For the text-containing cell, return its midpoint in [x, y] coordinate format. 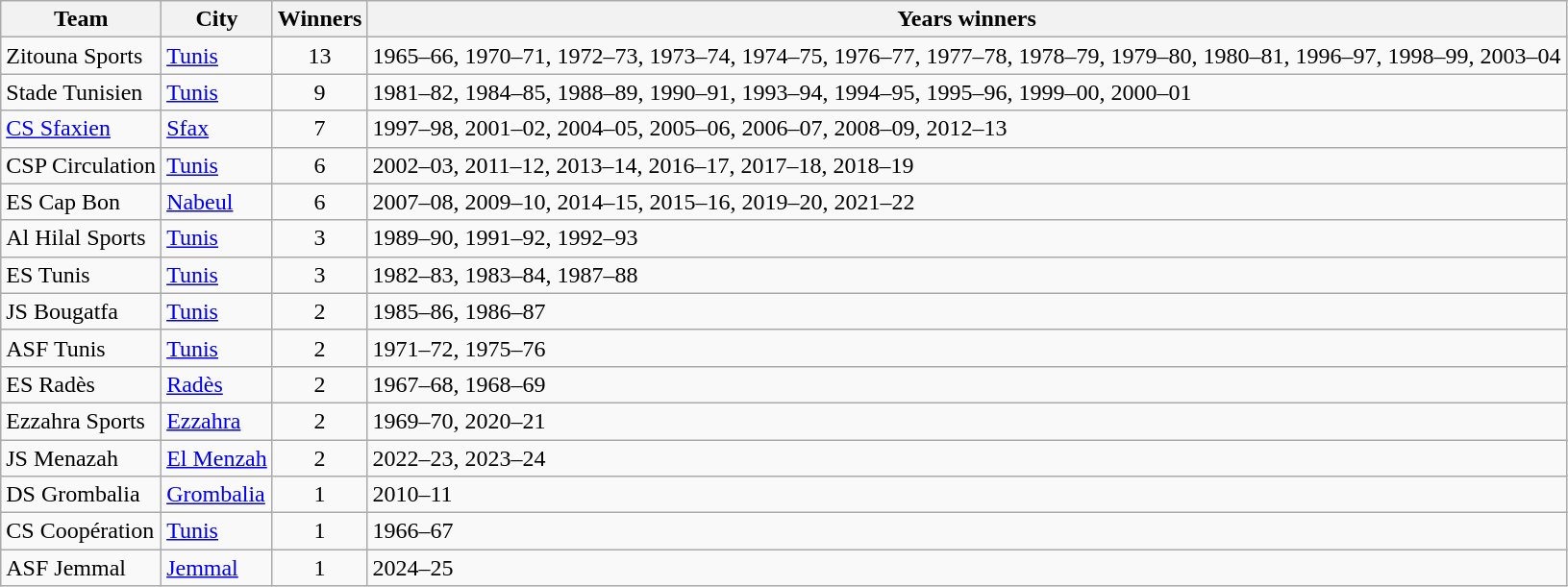
Zitouna Sports [81, 56]
Stade Tunisien [81, 92]
ASF Tunis [81, 348]
Sfax [217, 129]
Grombalia [217, 495]
ES Radès [81, 384]
Years winners [967, 19]
2007–08, 2009–10, 2014–15, 2015–16, 2019–20, 2021–22 [967, 202]
Jemmal [217, 568]
1967–68, 1968–69 [967, 384]
Al Hilal Sports [81, 238]
El Menzah [217, 458]
ES Cap Bon [81, 202]
1989–90, 1991–92, 1992–93 [967, 238]
1982–83, 1983–84, 1987–88 [967, 275]
CSP Circulation [81, 165]
2024–25 [967, 568]
Winners [319, 19]
9 [319, 92]
2022–23, 2023–24 [967, 458]
1966–67 [967, 531]
Ezzahra Sports [81, 421]
DS Grombalia [81, 495]
Ezzahra [217, 421]
ES Tunis [81, 275]
2010–11 [967, 495]
7 [319, 129]
1997–98, 2001–02, 2004–05, 2005–06, 2006–07, 2008–09, 2012–13 [967, 129]
1985–86, 1986–87 [967, 311]
1969–70, 2020–21 [967, 421]
CS Coopération [81, 531]
Nabeul [217, 202]
JS Menazah [81, 458]
13 [319, 56]
1965–66, 1970–71, 1972–73, 1973–74, 1974–75, 1976–77, 1977–78, 1978–79, 1979–80, 1980–81, 1996–97, 1998–99, 2003–04 [967, 56]
2002–03, 2011–12, 2013–14, 2016–17, 2017–18, 2018–19 [967, 165]
JS Bougatfa [81, 311]
Radès [217, 384]
ASF Jemmal [81, 568]
1971–72, 1975–76 [967, 348]
CS Sfaxien [81, 129]
City [217, 19]
1981–82, 1984–85, 1988–89, 1990–91, 1993–94, 1994–95, 1995–96, 1999–00, 2000–01 [967, 92]
Team [81, 19]
